Locate the cell with the specified text and output its (X, Y) center coordinate. 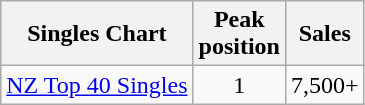
7,500+ (324, 85)
NZ Top 40 Singles (97, 85)
1 (239, 85)
Sales (324, 34)
Singles Chart (97, 34)
Peakposition (239, 34)
